Return the [X, Y] coordinate for the center point of the cell that contains the specified text.  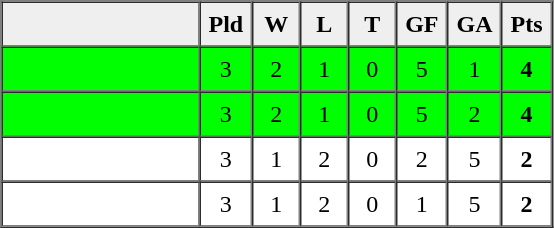
T [372, 24]
L [324, 24]
GA [475, 24]
Pts [527, 24]
Pld [226, 24]
W [276, 24]
GF [422, 24]
